Provide the [X, Y] coordinate of the cell's center where the given text is located.  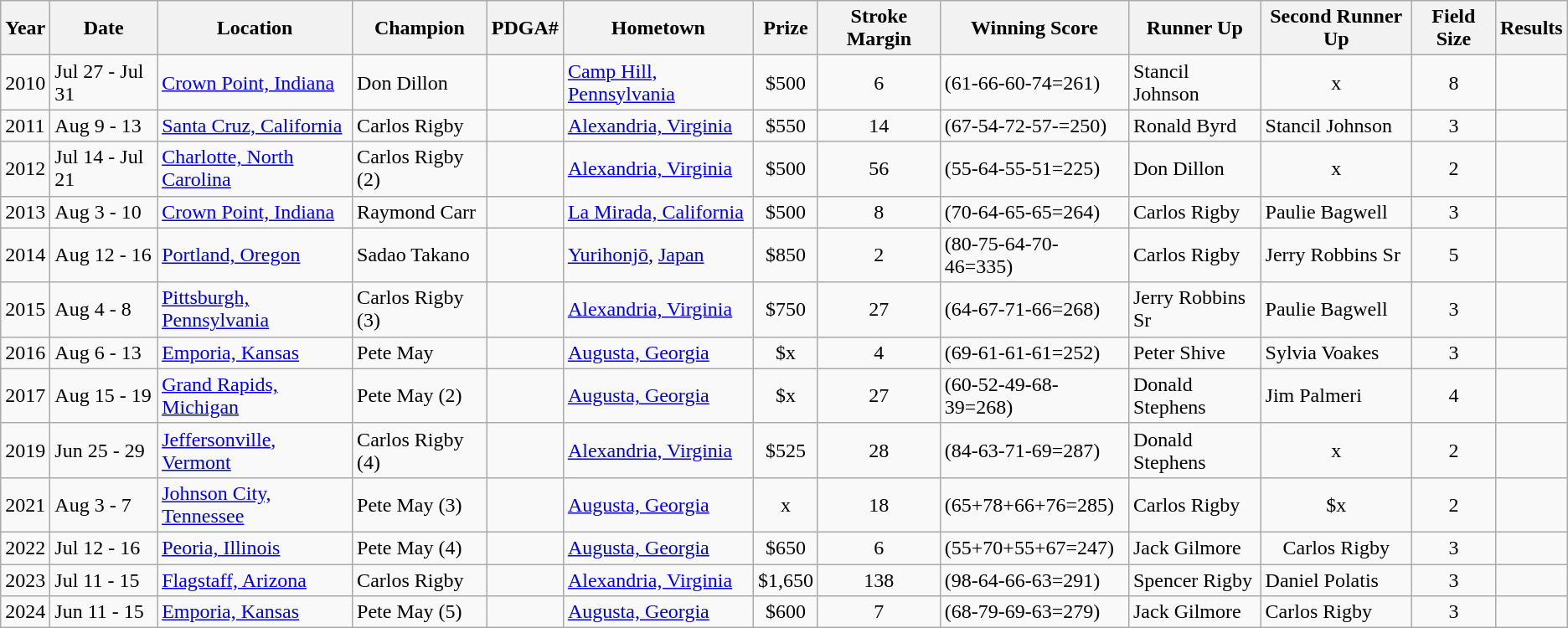
Peoria, Illinois [255, 548]
(55-64-55-51=225) [1034, 169]
Prize [786, 28]
Location [255, 28]
2014 [25, 255]
2021 [25, 504]
$750 [786, 310]
Jun 25 - 29 [104, 450]
Flagstaff, Arizona [255, 580]
Ronald Byrd [1194, 126]
Year [25, 28]
Carlos Rigby (2) [420, 169]
Grand Rapids, Michigan [255, 395]
$600 [786, 612]
Pete May (2) [420, 395]
138 [879, 580]
$1,650 [786, 580]
Jul 14 - Jul 21 [104, 169]
2013 [25, 212]
2024 [25, 612]
Date [104, 28]
(84-63-71-69=287) [1034, 450]
2019 [25, 450]
7 [879, 612]
(70-64-65-65=264) [1034, 212]
Aug 12 - 16 [104, 255]
Santa Cruz, California [255, 126]
Aug 4 - 8 [104, 310]
5 [1453, 255]
28 [879, 450]
$850 [786, 255]
(67-54-72-57-=250) [1034, 126]
$650 [786, 548]
Carlos Rigby (3) [420, 310]
Field Size [1453, 28]
Daniel Polatis [1336, 580]
Runner Up [1194, 28]
Jul 11 - 15 [104, 580]
(61-66-60-74=261) [1034, 82]
Jim Palmeri [1336, 395]
(80-75-64-70-46=335) [1034, 255]
Aug 9 - 13 [104, 126]
Pete May (4) [420, 548]
Jeffersonville, Vermont [255, 450]
Pittsburgh, Pennsylvania [255, 310]
Jul 12 - 16 [104, 548]
$525 [786, 450]
2012 [25, 169]
Charlotte, North Carolina [255, 169]
2017 [25, 395]
(60-52-49-68-39=268) [1034, 395]
PDGA# [524, 28]
Camp Hill, Pennsylvania [658, 82]
Aug 6 - 13 [104, 353]
Raymond Carr [420, 212]
(64-67-71-66=268) [1034, 310]
2010 [25, 82]
Pete May (5) [420, 612]
La Mirada, California [658, 212]
(98-64-66-63=291) [1034, 580]
Stroke Margin [879, 28]
(68-79-69-63=279) [1034, 612]
Aug 3 - 10 [104, 212]
$550 [786, 126]
Winning Score [1034, 28]
Jul 27 - Jul 31 [104, 82]
Portland, Oregon [255, 255]
Results [1531, 28]
56 [879, 169]
Jun 11 - 15 [104, 612]
Carlos Rigby (4) [420, 450]
Aug 3 - 7 [104, 504]
2016 [25, 353]
2023 [25, 580]
Pete May [420, 353]
2015 [25, 310]
Peter Shive [1194, 353]
Spencer Rigby [1194, 580]
Pete May (3) [420, 504]
Champion [420, 28]
2011 [25, 126]
Yurihonjō, Japan [658, 255]
Johnson City, Tennessee [255, 504]
(69-61-61-61=252) [1034, 353]
18 [879, 504]
(65+78+66+76=285) [1034, 504]
Sadao Takano [420, 255]
Second Runner Up [1336, 28]
Sylvia Voakes [1336, 353]
(55+70+55+67=247) [1034, 548]
Aug 15 - 19 [104, 395]
14 [879, 126]
2022 [25, 548]
Hometown [658, 28]
